Determine the [x, y] coordinate at the center of the cell enclosing the given text.  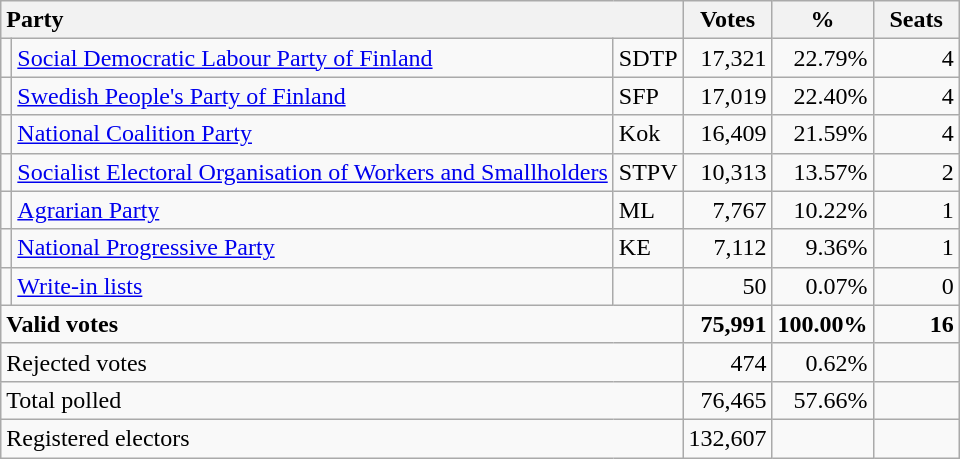
KE [648, 248]
Valid votes [342, 324]
Socialist Electoral Organisation of Workers and Smallholders [312, 172]
7,112 [728, 248]
17,019 [728, 96]
Kok [648, 134]
9.36% [822, 248]
2 [916, 172]
0.62% [822, 362]
76,465 [728, 400]
57.66% [822, 400]
SDTP [648, 58]
Party [342, 20]
16 [916, 324]
22.40% [822, 96]
Total polled [342, 400]
Registered electors [342, 438]
100.00% [822, 324]
22.79% [822, 58]
10.22% [822, 210]
Swedish People's Party of Finland [312, 96]
STPV [648, 172]
16,409 [728, 134]
Agrarian Party [312, 210]
21.59% [822, 134]
17,321 [728, 58]
10,313 [728, 172]
0.07% [822, 286]
National Progressive Party [312, 248]
Votes [728, 20]
Write-in lists [312, 286]
0 [916, 286]
75,991 [728, 324]
Social Democratic Labour Party of Finland [312, 58]
13.57% [822, 172]
7,767 [728, 210]
132,607 [728, 438]
% [822, 20]
ML [648, 210]
Seats [916, 20]
50 [728, 286]
Rejected votes [342, 362]
SFP [648, 96]
474 [728, 362]
National Coalition Party [312, 134]
